Provide the (x, y) coordinate of the cell's center where the given text is located.  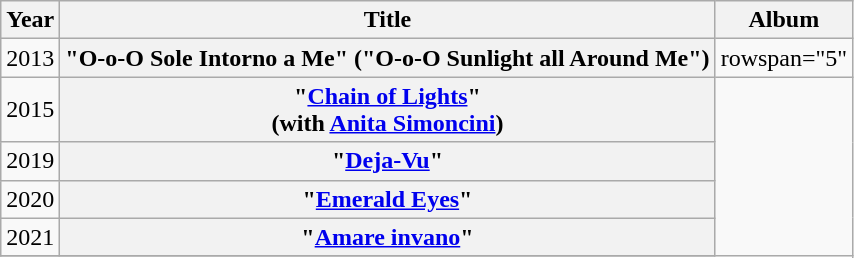
2015 (30, 110)
"O-o-O Sole Intorno a Me" ("O-o-O Sunlight all Around Me") (388, 58)
Title (388, 20)
"Emerald Eyes" (388, 199)
"Amare invano" (388, 237)
2019 (30, 161)
2021 (30, 237)
Album (784, 20)
2020 (30, 199)
Year (30, 20)
rowspan="5" (784, 58)
"Deja-Vu" (388, 161)
2013 (30, 58)
"Chain of Lights"(with Anita Simoncini) (388, 110)
